Scan for the cell matching the given text and deliver its [X, Y] coordinate at center. 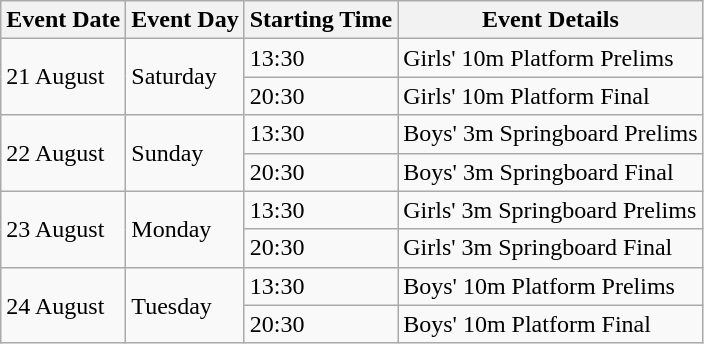
Event Day [185, 20]
Sunday [185, 153]
23 August [64, 229]
Saturday [185, 77]
Boys' 10m Platform Prelims [550, 286]
Girls' 3m Springboard Final [550, 248]
Event Date [64, 20]
Starting Time [321, 20]
Girls' 3m Springboard Prelims [550, 210]
Girls' 10m Platform Final [550, 96]
Monday [185, 229]
24 August [64, 305]
21 August [64, 77]
Boys' 10m Platform Final [550, 324]
22 August [64, 153]
Tuesday [185, 305]
Boys' 3m Springboard Final [550, 172]
Event Details [550, 20]
Boys' 3m Springboard Prelims [550, 134]
Girls' 10m Platform Prelims [550, 58]
